Find where the given text appears and provide that cell's center as [X, Y] coordinate. 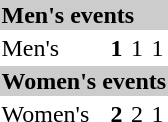
Men's [53, 48]
Women's events [84, 81]
Men's events [84, 15]
